From the cell containing the given text, extract its center point as (X, Y) coordinate. 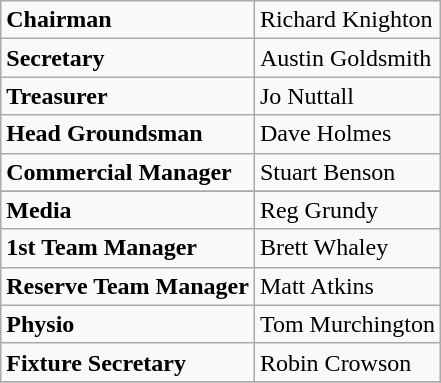
Jo Nuttall (347, 96)
Reserve Team Manager (128, 286)
1st Team Manager (128, 248)
Physio (128, 324)
Stuart Benson (347, 172)
Richard Knighton (347, 20)
Robin Crowson (347, 362)
Commercial Manager (128, 172)
Brett Whaley (347, 248)
Matt Atkins (347, 286)
Secretary (128, 58)
Media (128, 210)
Chairman (128, 20)
Reg Grundy (347, 210)
Tom Murchington (347, 324)
Austin Goldsmith (347, 58)
Fixture Secretary (128, 362)
Head Groundsman (128, 134)
Dave Holmes (347, 134)
Treasurer (128, 96)
